Locate the cell with the specified text and output its (x, y) center coordinate. 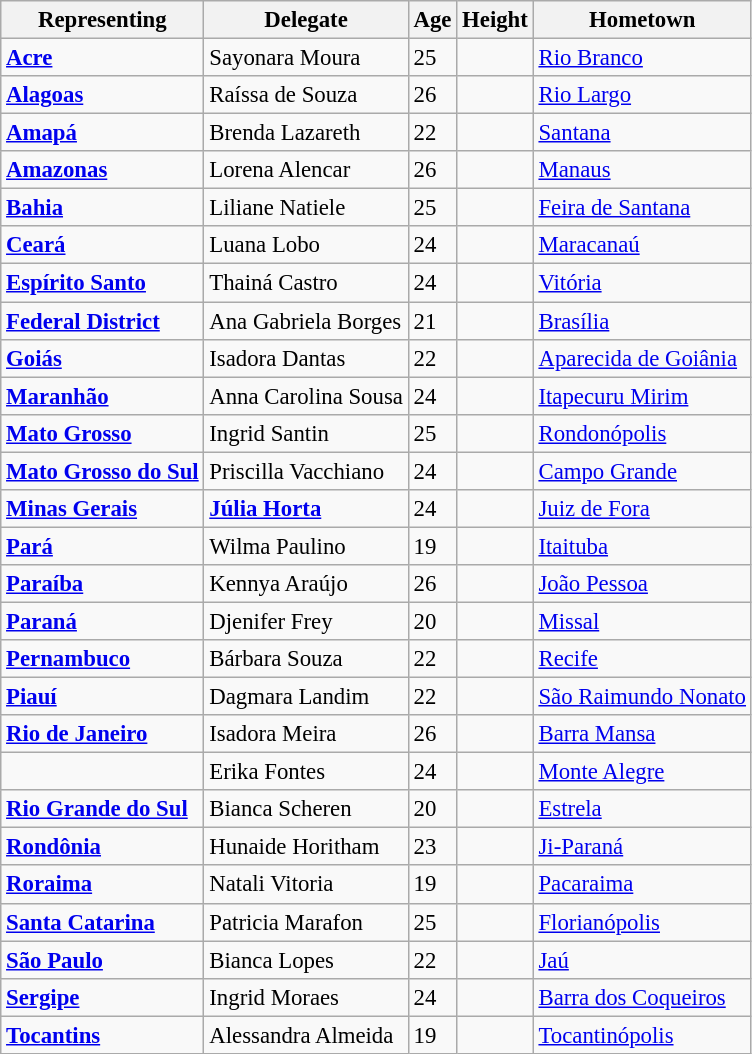
Federal District (102, 321)
Minas Gerais (102, 509)
Barra dos Coqueiros (642, 997)
Espírito Santo (102, 283)
Isadora Dantas (306, 358)
Kennya Araújo (306, 584)
Brasília (642, 321)
Itaituba (642, 546)
Natali Vitoria (306, 885)
Bianca Lopes (306, 960)
Rio Grande do Sul (102, 809)
Maranhão (102, 396)
Wilma Paulino (306, 546)
Patricia Marafon (306, 922)
Rondônia (102, 847)
Erika Fontes (306, 772)
Monte Alegre (642, 772)
Bárbara Souza (306, 659)
Amapá (102, 133)
Florianópolis (642, 922)
João Pessoa (642, 584)
Rondonópolis (642, 433)
Ingrid Santin (306, 433)
Acre (102, 58)
Rio Largo (642, 95)
Height (495, 20)
Tocantins (102, 1035)
Santa Catarina (102, 922)
Manaus (642, 170)
Roraima (102, 885)
Delegate (306, 20)
Djenifer Frey (306, 621)
Pará (102, 546)
Recife (642, 659)
Liliane Natiele (306, 208)
Tocantinópolis (642, 1035)
Rio Branco (642, 58)
Ingrid Moraes (306, 997)
São Raimundo Nonato (642, 697)
Ana Gabriela Borges (306, 321)
Representing (102, 20)
21 (432, 321)
Rio de Janeiro (102, 734)
Age (432, 20)
São Paulo (102, 960)
Aparecida de Goiânia (642, 358)
Amazonas (102, 170)
Piauí (102, 697)
Estrela (642, 809)
Itapecuru Mirim (642, 396)
Luana Lobo (306, 245)
Júlia Horta (306, 509)
Mato Grosso (102, 433)
Bianca Scheren (306, 809)
Alessandra Almeida (306, 1035)
Paraíba (102, 584)
Ji-Paraná (642, 847)
Vitória (642, 283)
Campo Grande (642, 471)
Priscilla Vacchiano (306, 471)
Alagoas (102, 95)
Paraná (102, 621)
Raíssa de Souza (306, 95)
Feira de Santana (642, 208)
Sergipe (102, 997)
Goiás (102, 358)
Sayonara Moura (306, 58)
Juiz de Fora (642, 509)
Hunaide Horitham (306, 847)
Bahia (102, 208)
Mato Grosso do Sul (102, 471)
Lorena Alencar (306, 170)
Jaú (642, 960)
Pernambuco (102, 659)
Pacaraima (642, 885)
Hometown (642, 20)
Maracanaú (642, 245)
Anna Carolina Sousa (306, 396)
Thainá Castro (306, 283)
Brenda Lazareth (306, 133)
Dagmara Landim (306, 697)
Santana (642, 133)
23 (432, 847)
Missal (642, 621)
Barra Mansa (642, 734)
Ceará (102, 245)
Isadora Meira (306, 734)
